For the text-containing cell, return its midpoint in [x, y] coordinate format. 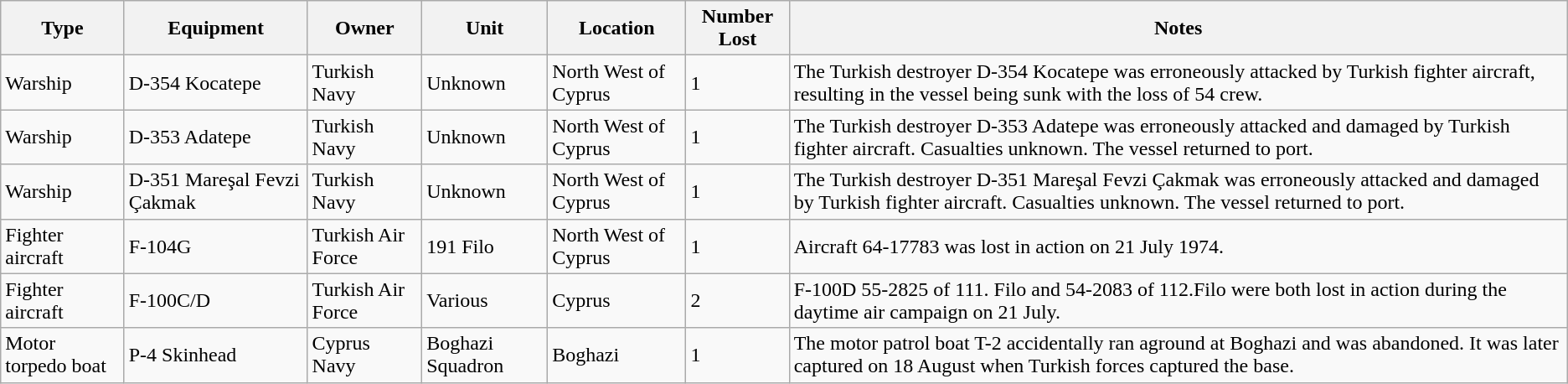
Boghazi [616, 355]
Owner [365, 29]
Unit [485, 29]
Type [62, 29]
Boghazi Squadron [485, 355]
2 [737, 300]
Various [485, 300]
F-100C/D [216, 300]
Motor torpedo boat [62, 355]
Number Lost [737, 29]
Aircraft 64-17783 was lost in action on 21 July 1974. [1178, 246]
Cyprus [616, 300]
P-4 Skinhead [216, 355]
Location [616, 29]
Cyprus Navy [365, 355]
F-100D 55-2825 of 111. Filo and 54-2083 of 112.Filo were both lost in action during the daytime air campaign on 21 July. [1178, 300]
D-353 Adatepe [216, 138]
Equipment [216, 29]
Notes [1178, 29]
D-351 Mareşal Fevzi Çakmak [216, 191]
D-354 Kocatepe [216, 82]
F-104G [216, 246]
191 Filo [485, 246]
